From the cell containing the given text, extract its center point as [X, Y] coordinate. 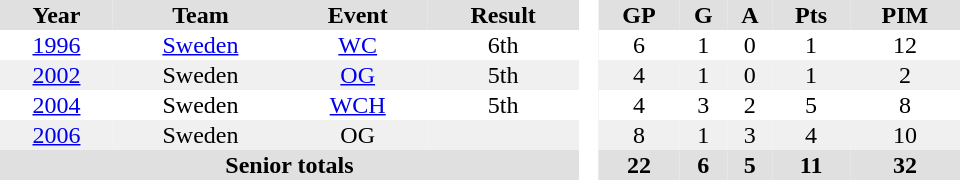
WC [358, 45]
2004 [56, 105]
GP [639, 15]
Senior totals [290, 165]
WCH [358, 105]
2006 [56, 135]
Pts [811, 15]
Event [358, 15]
22 [639, 165]
A [750, 15]
32 [905, 165]
6th [502, 45]
2002 [56, 75]
Year [56, 15]
11 [811, 165]
1996 [56, 45]
10 [905, 135]
G [703, 15]
Result [502, 15]
PIM [905, 15]
Team [200, 15]
12 [905, 45]
